Search for the cell housing the specified text and yield its [x, y] center coordinate. 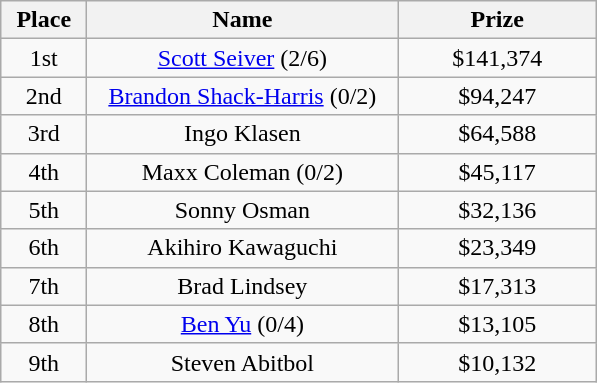
$13,105 [498, 324]
3rd [44, 134]
Ingo Klasen [242, 134]
$32,136 [498, 210]
7th [44, 286]
Name [242, 20]
8th [44, 324]
$10,132 [498, 362]
2nd [44, 96]
5th [44, 210]
Place [44, 20]
$64,588 [498, 134]
Sonny Osman [242, 210]
$141,374 [498, 58]
Ben Yu (0/4) [242, 324]
$45,117 [498, 172]
Prize [498, 20]
Brad Lindsey [242, 286]
Brandon Shack-Harris (0/2) [242, 96]
1st [44, 58]
Steven Abitbol [242, 362]
6th [44, 248]
$17,313 [498, 286]
4th [44, 172]
$23,349 [498, 248]
Akihiro Kawaguchi [242, 248]
$94,247 [498, 96]
Maxx Coleman (0/2) [242, 172]
9th [44, 362]
Scott Seiver (2/6) [242, 58]
